Return (X, Y) of the center of cell containing provided text 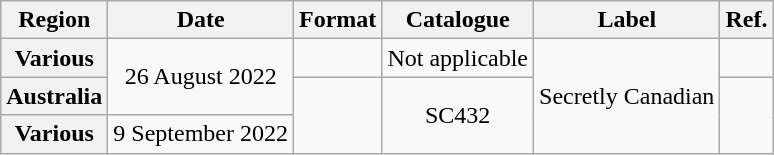
Not applicable (458, 58)
Date (201, 20)
26 August 2022 (201, 77)
Secretly Canadian (627, 96)
SC432 (458, 115)
9 September 2022 (201, 134)
Label (627, 20)
Format (338, 20)
Catalogue (458, 20)
Region (54, 20)
Australia (54, 96)
Ref. (746, 20)
